Search for the cell housing the specified text and yield its [x, y] center coordinate. 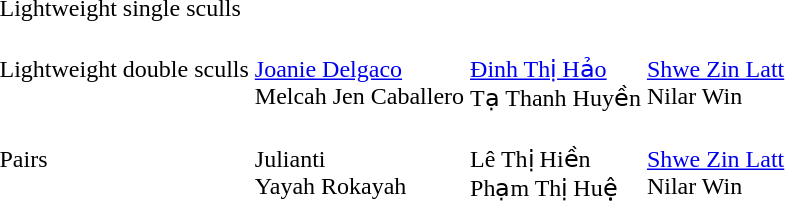
Joanie DelgacoMelcah Jen Caballero [359, 70]
Shwe Zin LattNilar Win [715, 70]
Đinh Thị HảoTạ Thanh Huyền [556, 70]
